Scan for the cell matching the given text and deliver its [x, y] coordinate at center. 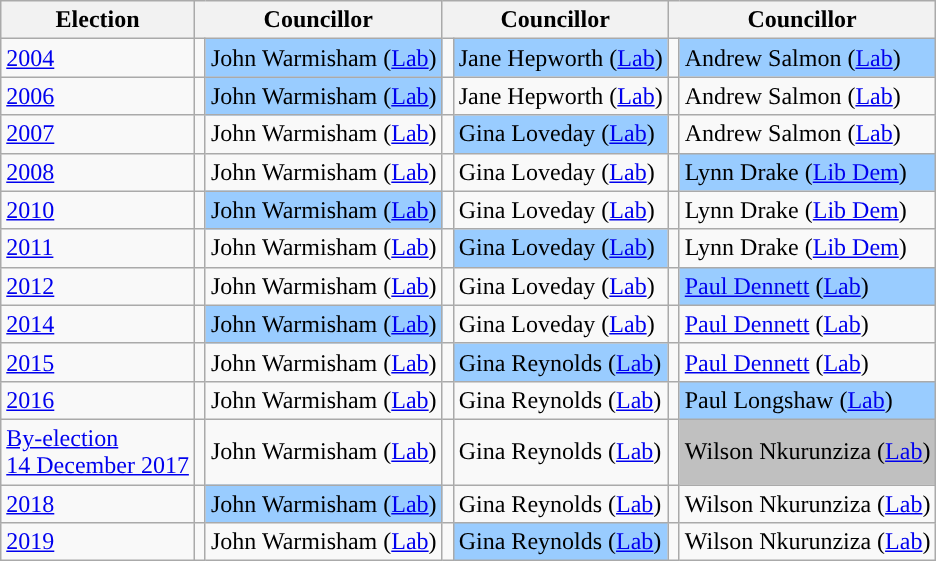
2008 [98, 172]
Paul Longshaw (Lab) [808, 400]
2012 [98, 286]
Election [98, 20]
2014 [98, 324]
2016 [98, 400]
2010 [98, 210]
2004 [98, 58]
2006 [98, 96]
2019 [98, 542]
2015 [98, 362]
2007 [98, 134]
By-election14 December 2017 [98, 452]
2011 [98, 248]
2018 [98, 503]
